Locate the cell with the specified text and output its (x, y) center coordinate. 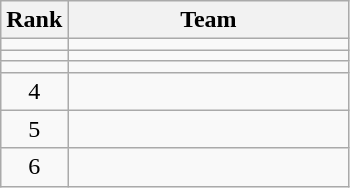
Team (208, 20)
5 (34, 129)
4 (34, 91)
6 (34, 167)
Rank (34, 20)
